Return (x, y) of the center of cell containing provided text 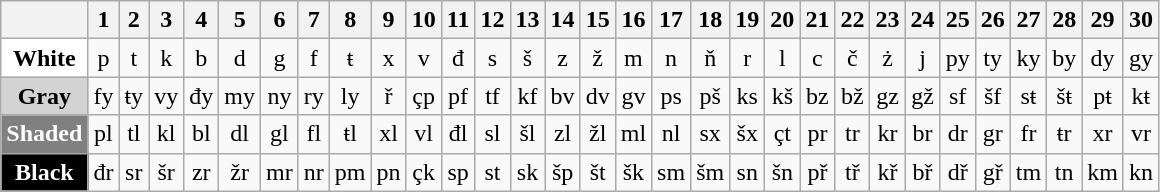
23 (888, 20)
km (1103, 172)
gl (280, 134)
gy (1140, 58)
pl (104, 134)
sr (134, 172)
2 (134, 20)
žl (598, 134)
đ (458, 58)
ps (672, 96)
tn (1064, 172)
27 (1028, 20)
j (922, 58)
f (314, 58)
př (818, 172)
sp (458, 172)
ž (598, 58)
tf (492, 96)
16 (633, 20)
ky (1028, 58)
c (818, 58)
30 (1140, 20)
vy (166, 96)
dv (598, 96)
mr (280, 172)
sk (528, 172)
17 (672, 20)
dr (958, 134)
r (748, 58)
k (166, 58)
kr (888, 134)
š (528, 58)
bz (818, 96)
25 (958, 20)
st (492, 172)
br (922, 134)
Gray (44, 96)
tr (852, 134)
dl (240, 134)
7 (314, 20)
z (562, 58)
šm (710, 172)
8 (350, 20)
kš (782, 96)
19 (748, 20)
đy (202, 96)
nr (314, 172)
20 (782, 20)
pš (710, 96)
zl (562, 134)
pf (458, 96)
s (492, 58)
bž (852, 96)
ks (748, 96)
ŧy (134, 96)
5 (240, 20)
tl (134, 134)
g (280, 58)
pm (350, 172)
15 (598, 20)
č (852, 58)
18 (710, 20)
by (1064, 58)
šf (992, 96)
xl (388, 134)
šl (528, 134)
ŧ (350, 58)
3 (166, 20)
b (202, 58)
6 (280, 20)
1 (104, 20)
ly (350, 96)
sŧ (1028, 96)
13 (528, 20)
ny (280, 96)
kř (888, 172)
my (240, 96)
22 (852, 20)
ż (888, 58)
n (672, 58)
l (782, 58)
çt (782, 134)
14 (562, 20)
29 (1103, 20)
št (598, 172)
dy (1103, 58)
4 (202, 20)
Shaded (44, 134)
26 (992, 20)
kŧ (1140, 96)
nl (672, 134)
ty (992, 58)
ň (710, 58)
šr (166, 172)
ml (633, 134)
šŧ (1064, 96)
gř (992, 172)
zr (202, 172)
šn (782, 172)
tm (1028, 172)
24 (922, 20)
bl (202, 134)
m (633, 58)
sm (672, 172)
gr (992, 134)
šx (748, 134)
fr (1028, 134)
py (958, 58)
žr (240, 172)
sl (492, 134)
dř (958, 172)
đr (104, 172)
28 (1064, 20)
p (104, 58)
pŧ (1103, 96)
vl (424, 134)
ř (388, 96)
kn (1140, 172)
fy (104, 96)
gž (922, 96)
đl (458, 134)
kl (166, 134)
tř (852, 172)
pn (388, 172)
šk (633, 172)
çp (424, 96)
ŧr (1064, 134)
sn (748, 172)
gv (633, 96)
10 (424, 20)
pr (818, 134)
x (388, 58)
šp (562, 172)
çk (424, 172)
bř (922, 172)
sf (958, 96)
xr (1103, 134)
v (424, 58)
bv (562, 96)
21 (818, 20)
vr (1140, 134)
11 (458, 20)
gz (888, 96)
d (240, 58)
t (134, 58)
sx (710, 134)
12 (492, 20)
fl (314, 134)
ry (314, 96)
Black (44, 172)
kf (528, 96)
White (44, 58)
ŧl (350, 134)
9 (388, 20)
